Scan for the cell matching the given text and deliver its (X, Y) coordinate at center. 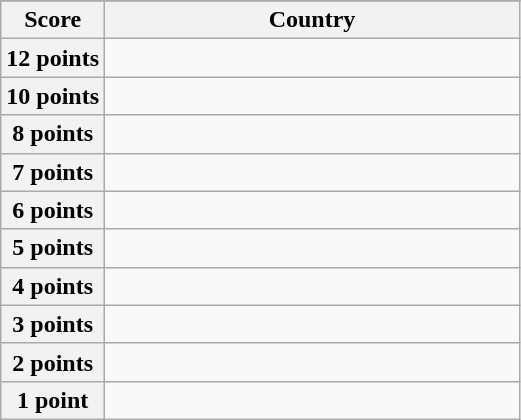
7 points (53, 172)
4 points (53, 286)
Score (53, 20)
2 points (53, 362)
8 points (53, 134)
5 points (53, 248)
10 points (53, 96)
12 points (53, 58)
3 points (53, 324)
6 points (53, 210)
1 point (53, 400)
Country (312, 20)
